Return the (X, Y) coordinate for the center point of the cell that contains the specified text.  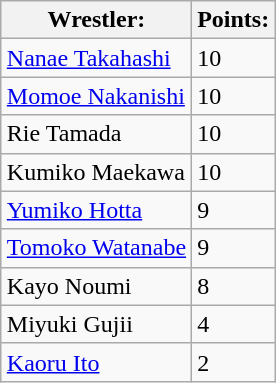
Kumiko Maekawa (96, 172)
4 (234, 324)
Miyuki Gujii (96, 324)
Kayo Noumi (96, 286)
Points: (234, 20)
8 (234, 286)
Tomoko Watanabe (96, 248)
Yumiko Hotta (96, 210)
Wrestler: (96, 20)
Nanae Takahashi (96, 58)
2 (234, 362)
Momoe Nakanishi (96, 96)
Kaoru Ito (96, 362)
Rie Tamada (96, 134)
